Return (x, y) of the center of cell containing provided text 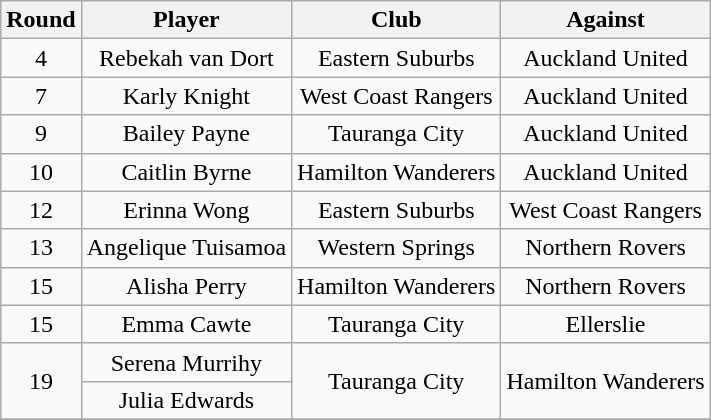
Rebekah van Dort (186, 58)
Club (396, 20)
9 (41, 134)
Round (41, 20)
Caitlin Byrne (186, 172)
Emma Cawte (186, 324)
13 (41, 248)
Serena Murrihy (186, 362)
10 (41, 172)
19 (41, 381)
12 (41, 210)
Against (606, 20)
Player (186, 20)
Julia Edwards (186, 400)
Alisha Perry (186, 286)
Bailey Payne (186, 134)
Western Springs (396, 248)
Erinna Wong (186, 210)
Ellerslie (606, 324)
4 (41, 58)
Angelique Tuisamoa (186, 248)
7 (41, 96)
Karly Knight (186, 96)
